Determine the [X, Y] coordinate at the center of the cell enclosing the given text.  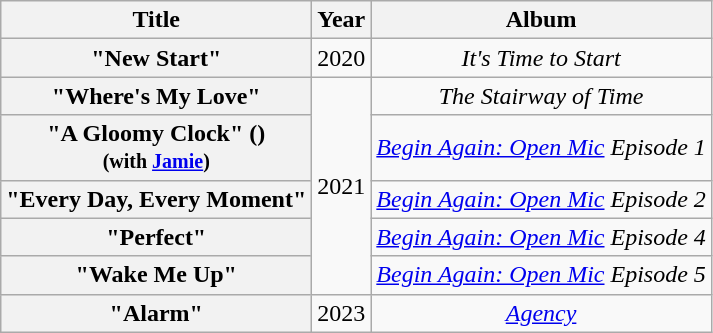
It's Time to Start [542, 58]
"Perfect" [156, 237]
"A Gloomy Clock" ()(with Jamie) [156, 148]
2021 [342, 186]
Year [342, 20]
"Where's My Love" [156, 96]
Begin Again: Open Mic Episode 1 [542, 148]
"Every Day, Every Moment" [156, 199]
The Stairway of Time [542, 96]
Title [156, 20]
2023 [342, 313]
Begin Again: Open Mic Episode 4 [542, 237]
"Alarm" [156, 313]
Album [542, 20]
Begin Again: Open Mic Episode 5 [542, 275]
Begin Again: Open Mic Episode 2 [542, 199]
"New Start" [156, 58]
Agency [542, 313]
2020 [342, 58]
"Wake Me Up" [156, 275]
